Locate the cell with the specified text and output its [x, y] center coordinate. 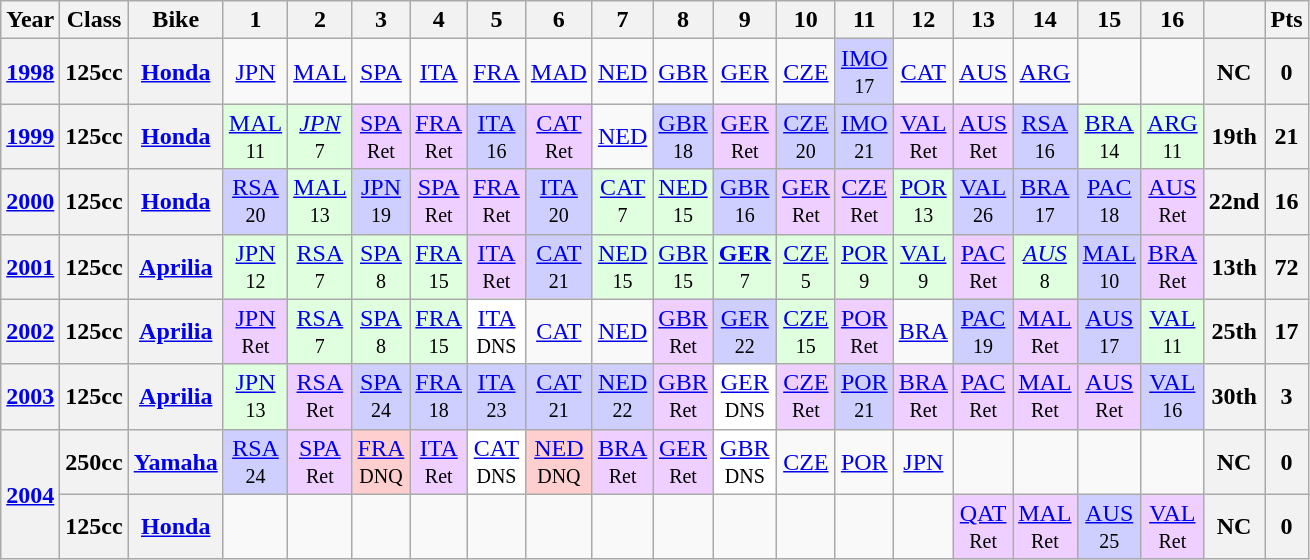
1 [255, 20]
5 [497, 20]
GBR15 [683, 266]
BRA14 [1109, 136]
JPN7 [320, 136]
VAL11 [1172, 332]
RSA16 [1045, 136]
JPN13 [255, 396]
FRA [497, 72]
AUS8 [1045, 266]
25th [1234, 332]
RSA24 [255, 462]
250cc [94, 462]
ARG [1045, 72]
ITA23 [497, 396]
QATRet [984, 526]
CATRet [558, 136]
GERDNS [744, 396]
12 [923, 20]
ITADNS [497, 332]
Class [94, 20]
21 [1286, 136]
13 [984, 20]
CZE20 [806, 136]
CZE15 [806, 332]
AUS17 [1109, 332]
4 [439, 20]
GBR18 [683, 136]
SPA24 [381, 396]
NEDDNQ [558, 462]
CZE5 [806, 266]
7 [622, 20]
SPA [381, 72]
13th [1234, 266]
19th [1234, 136]
2002 [30, 332]
ITA [439, 72]
30th [1234, 396]
AUS [984, 72]
2003 [30, 396]
MAL10 [1109, 266]
15 [1109, 20]
BRA [923, 332]
RSARet [320, 396]
22nd [1234, 202]
POR [864, 462]
8 [683, 20]
AUS25 [1109, 526]
2 [320, 20]
2004 [30, 494]
IMO21 [864, 136]
GBR [683, 72]
10 [806, 20]
JPNRet [255, 332]
PORRet [864, 332]
MAL11 [255, 136]
MAD [558, 72]
CATDNS [497, 462]
VAL9 [923, 266]
11 [864, 20]
9 [744, 20]
POR9 [864, 266]
POR13 [923, 202]
1999 [30, 136]
RSA20 [255, 202]
MAL [320, 72]
72 [1286, 266]
Pts [1286, 20]
BRA17 [1045, 202]
FRADNQ [381, 462]
GER [744, 72]
JPN12 [255, 266]
CAT7 [622, 202]
PAC18 [1109, 202]
ARG11 [1172, 136]
IMO17 [864, 72]
JPN19 [381, 202]
GBR16 [744, 202]
2001 [30, 266]
POR21 [864, 396]
MAL13 [320, 202]
6 [558, 20]
GBRDNS [744, 462]
Bike [176, 20]
2000 [30, 202]
1998 [30, 72]
NED22 [622, 396]
FRA18 [439, 396]
Yamaha [176, 462]
14 [1045, 20]
ITA16 [497, 136]
GER22 [744, 332]
ITA20 [558, 202]
PAC19 [984, 332]
VAL26 [984, 202]
17 [1286, 332]
GER7 [744, 266]
VAL16 [1172, 396]
Year [30, 20]
